Detect which cell encompasses the target text, then output its [x, y] center coordinate. 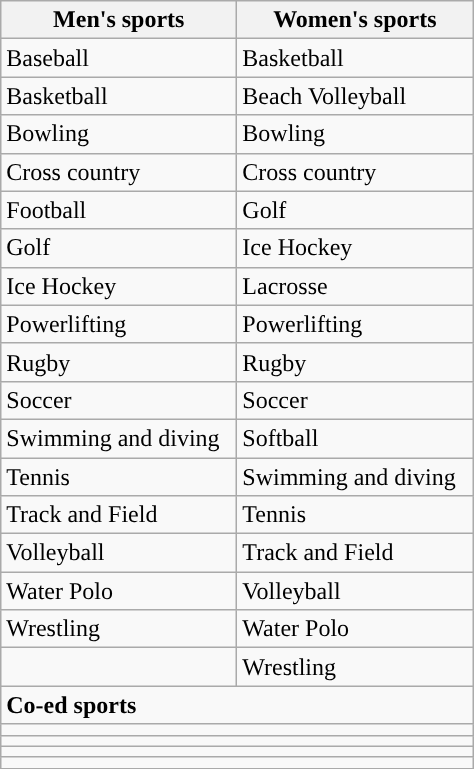
Lacrosse [355, 286]
Softball [355, 438]
Women's sports [355, 20]
Beach Volleyball [355, 96]
Co-ed sports [237, 705]
Football [119, 210]
Baseball [119, 58]
Men's sports [119, 20]
